Locate the cell with the specified text and output its [X, Y] center coordinate. 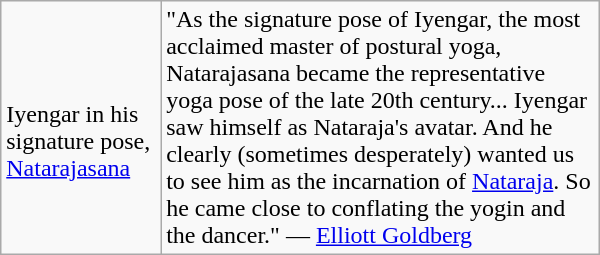
Iyengar in his signature pose, Natarajasana [81, 128]
